Pinpoint the cell where the given text exists, returning its (X, Y) midpoint coordinate. 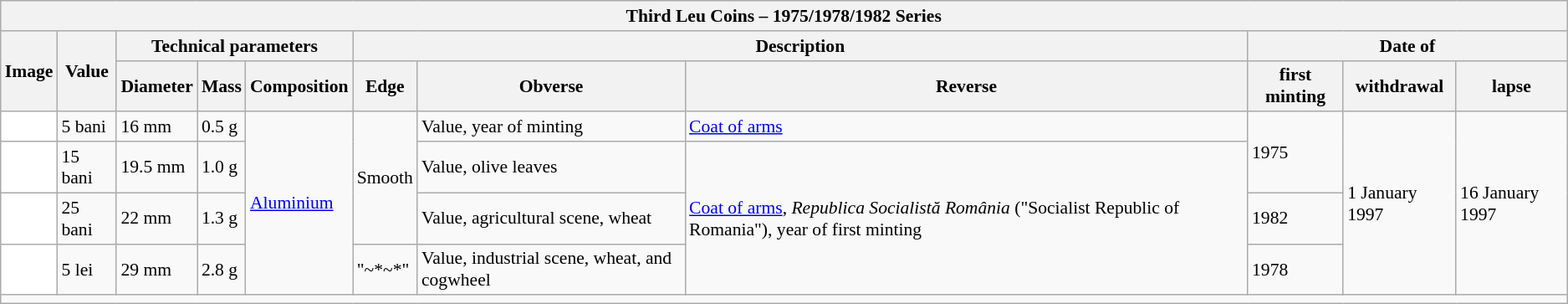
1975 (1295, 152)
Smooth (385, 178)
Mass (222, 85)
Description (800, 46)
1982 (1295, 218)
1978 (1295, 270)
Date of (1407, 46)
Value, industrial scene, wheat, and cogwheel (551, 270)
Value, olive leaves (551, 167)
Value, agricultural scene, wheat (551, 218)
1 January 1997 (1400, 204)
0.5 g (222, 127)
5 bani (87, 127)
lapse (1512, 85)
Coat of arms, Republica Socialistă România ("Socialist Republic of Romania"), year of first minting (967, 218)
Coat of arms (967, 127)
first minting (1295, 85)
2.8 g (222, 270)
Third Leu Coins – 1975/1978/1982 Series (784, 16)
29 mm (156, 270)
Value (87, 72)
15 bani (87, 167)
"~*~*" (385, 270)
22 mm (156, 218)
Image (29, 72)
Obverse (551, 85)
16 mm (156, 127)
withdrawal (1400, 85)
5 lei (87, 270)
16 January 1997 (1512, 204)
Edge (385, 85)
Reverse (967, 85)
Value, year of minting (551, 127)
Diameter (156, 85)
Composition (299, 85)
1.0 g (222, 167)
Aluminium (299, 204)
19.5 mm (156, 167)
1.3 g (222, 218)
25 bani (87, 218)
Technical parameters (234, 46)
